Extract the [X, Y] coordinate from the center of the cell holding the provided text.  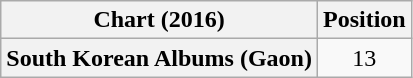
South Korean Albums (Gaon) [160, 58]
Position [364, 20]
13 [364, 58]
Chart (2016) [160, 20]
